Detect which cell encompasses the target text, then output its (x, y) center coordinate. 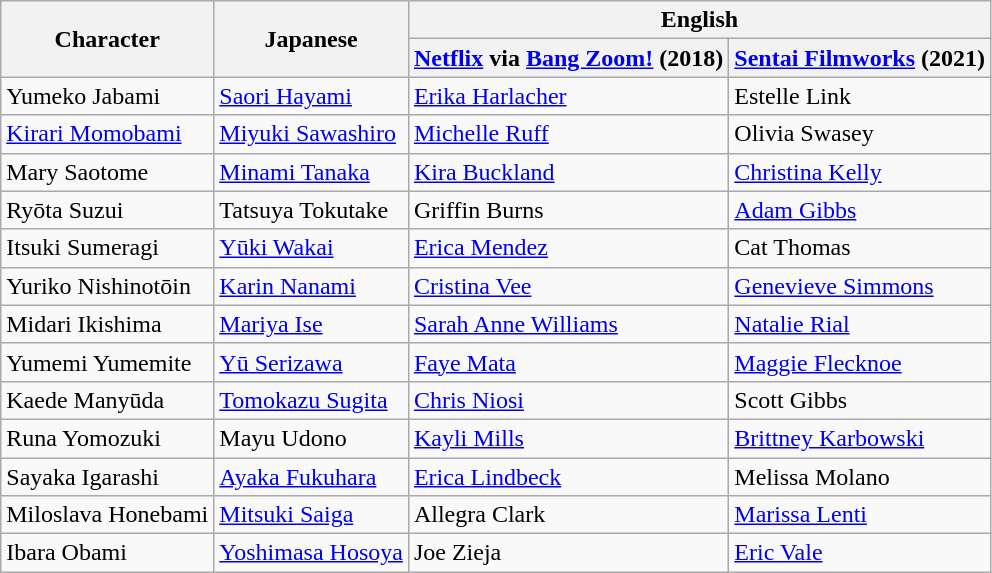
Cristina Vee (568, 286)
Olivia Swasey (860, 134)
Faye Mata (568, 362)
Sayaka Igarashi (108, 477)
Michelle Ruff (568, 134)
Itsuki Sumeragi (108, 248)
Cat Thomas (860, 248)
Yū Serizawa (312, 362)
Mariya Ise (312, 324)
Christina Kelly (860, 172)
Minami Tanaka (312, 172)
Saori Hayami (312, 96)
Erica Lindbeck (568, 477)
Tomokazu Sugita (312, 400)
Mary Saotome (108, 172)
Mayu Udono (312, 438)
Kira Buckland (568, 172)
Runa Yomozuki (108, 438)
Yūki Wakai (312, 248)
Netflix via Bang Zoom! (2018) (568, 58)
Scott Gibbs (860, 400)
Kirari Momobami (108, 134)
Ryōta Suzui (108, 210)
Yoshimasa Hosoya (312, 553)
Joe Zieja (568, 553)
Mitsuki Saiga (312, 515)
Griffin Burns (568, 210)
Melissa Molano (860, 477)
Yuriko Nishinotōin (108, 286)
Chris Niosi (568, 400)
Character (108, 39)
Japanese (312, 39)
Karin Nanami (312, 286)
Erica Mendez (568, 248)
Adam Gibbs (860, 210)
Tatsuya Tokutake (312, 210)
Brittney Karbowski (860, 438)
Ibara Obami (108, 553)
Eric Vale (860, 553)
Yumeko Jabami (108, 96)
Kaede Manyūda (108, 400)
Marissa Lenti (860, 515)
Midari Ikishima (108, 324)
English (699, 20)
Estelle Link (860, 96)
Maggie Flecknoe (860, 362)
Allegra Clark (568, 515)
Sarah Anne Williams (568, 324)
Erika Harlacher (568, 96)
Genevieve Simmons (860, 286)
Sentai Filmworks (2021) (860, 58)
Yumemi Yumemite (108, 362)
Miloslava Honebami (108, 515)
Ayaka Fukuhara (312, 477)
Natalie Rial (860, 324)
Kayli Mills (568, 438)
Miyuki Sawashiro (312, 134)
